Extract the [x, y] coordinate from the center of the cell holding the provided text.  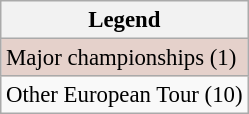
Other European Tour (10) [124, 95]
Major championships (1) [124, 58]
Legend [124, 20]
